Provide the (X, Y) coordinate of the cell's center where the given text is located.  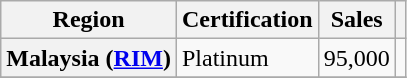
Malaysia (RIM) (89, 58)
95,000 (356, 58)
Platinum (247, 58)
Region (89, 20)
Certification (247, 20)
Sales (356, 20)
